Detect which cell encompasses the target text, then output its [x, y] center coordinate. 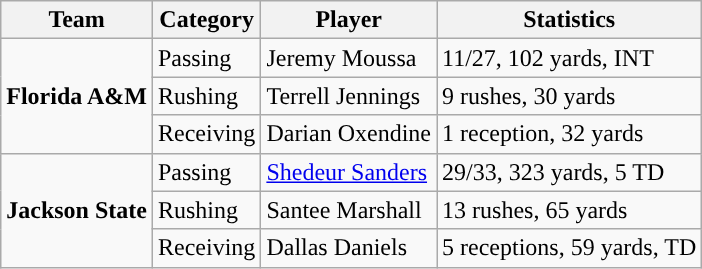
11/27, 102 yards, INT [570, 58]
Jeremy Moussa [349, 58]
1 reception, 32 yards [570, 134]
5 receptions, 59 yards, TD [570, 248]
Florida A&M [77, 96]
13 rushes, 65 yards [570, 210]
Team [77, 20]
Category [206, 20]
Santee Marshall [349, 210]
Jackson State [77, 210]
9 rushes, 30 yards [570, 96]
Statistics [570, 20]
Terrell Jennings [349, 96]
29/33, 323 yards, 5 TD [570, 172]
Shedeur Sanders [349, 172]
Dallas Daniels [349, 248]
Player [349, 20]
Darian Oxendine [349, 134]
